Find where the given text appears and provide that cell's center as (X, Y) coordinate. 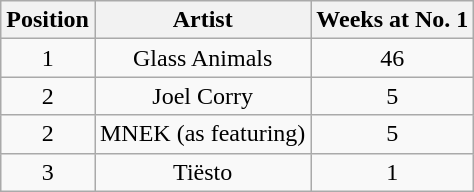
Position (48, 20)
MNEK (as featuring) (202, 134)
Weeks at No. 1 (392, 20)
Glass Animals (202, 58)
46 (392, 58)
Joel Corry (202, 96)
Artist (202, 20)
3 (48, 172)
Tiësto (202, 172)
